Capture the cell that displays the provided text and extract its [X, Y] central coordinate. 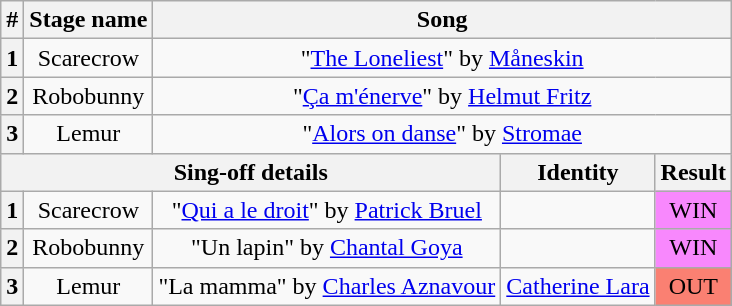
Catherine Lara [578, 286]
Identity [578, 172]
"Qui a le droit" by Patrick Bruel [327, 210]
"Ça m'énerve" by Helmut Fritz [442, 96]
Sing-off details [251, 172]
# [12, 20]
"La mamma" by Charles Aznavour [327, 286]
"The Loneliest" by Måneskin [442, 58]
OUT [693, 286]
Song [442, 20]
Result [693, 172]
Stage name [88, 20]
"Alors on danse" by Stromae [442, 134]
"Un lapin" by Chantal Goya [327, 248]
